Determine the [x, y] coordinate at the center of the cell enclosing the given text.  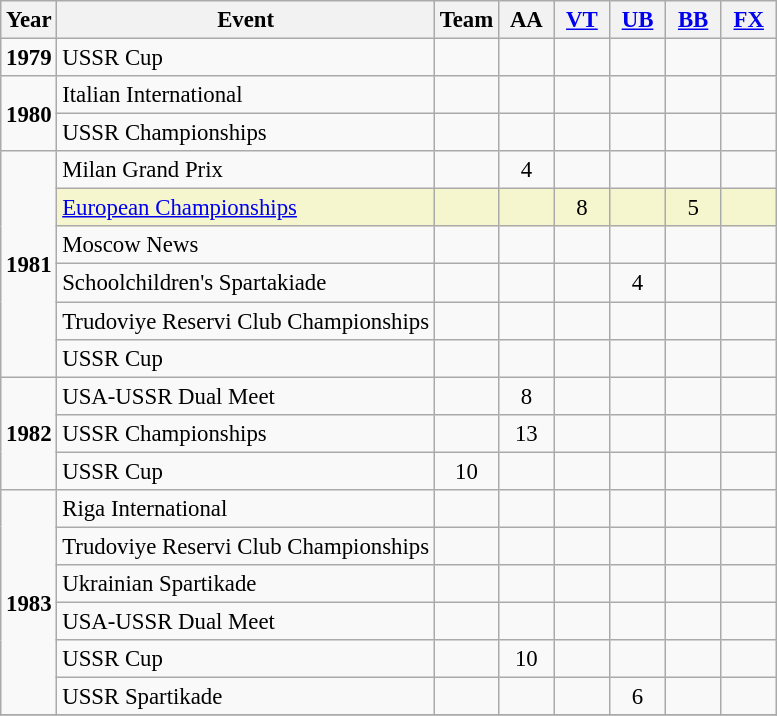
Italian International [246, 95]
1983 [29, 603]
Riga International [246, 509]
Ukrainian Spartikade [246, 584]
BB [693, 20]
13 [527, 433]
AA [527, 20]
1982 [29, 434]
Year [29, 20]
European Championships [246, 208]
FX [749, 20]
Milan Grand Prix [246, 170]
5 [693, 208]
USSR Spartikade [246, 697]
Event [246, 20]
1980 [29, 114]
1979 [29, 58]
VT [582, 20]
6 [638, 697]
Moscow News [246, 245]
Schoolchildren's Spartakiade [246, 283]
UB [638, 20]
Team [466, 20]
1981 [29, 264]
